Output the (x, y) coordinate of the center of the cell containing the given text.  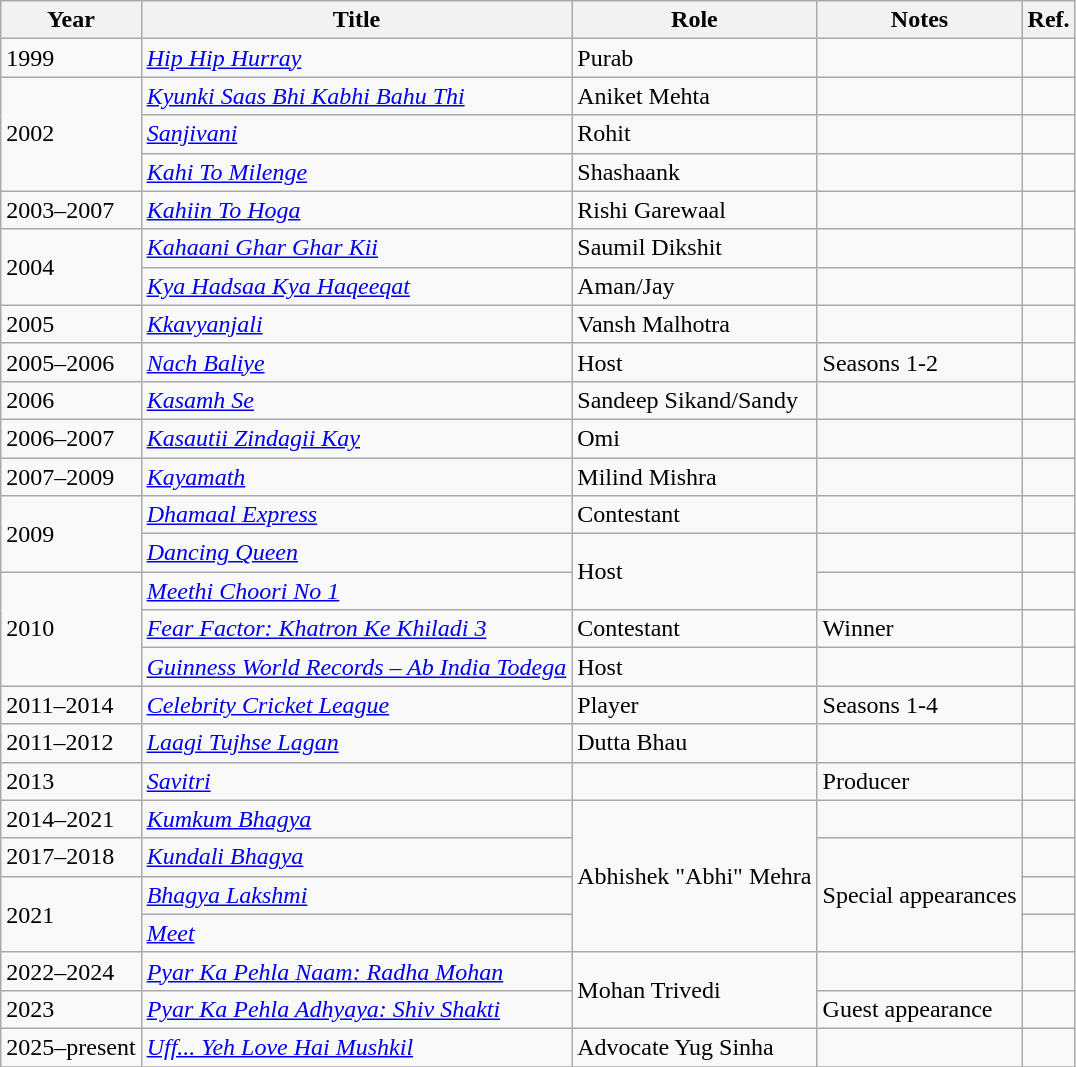
Aniket Mehta (694, 96)
Vansh Malhotra (694, 324)
Dutta Bhau (694, 743)
Sandeep Sikand/Sandy (694, 400)
2003–2007 (71, 210)
2021 (71, 914)
Pyar Ka Pehla Naam: Radha Mohan (356, 971)
Notes (920, 20)
Title (356, 20)
Meethi Choori No 1 (356, 591)
Celebrity Cricket League (356, 705)
2017–2018 (71, 857)
Kyunki Saas Bhi Kabhi Bahu Thi (356, 96)
2022–2024 (71, 971)
Winner (920, 629)
Seasons 1-2 (920, 362)
2023 (71, 1009)
Seasons 1-4 (920, 705)
Meet (356, 933)
Saumil Dikshit (694, 248)
Kumkum Bhagya (356, 819)
Purab (694, 58)
2004 (71, 267)
1999 (71, 58)
Aman/Jay (694, 286)
2005–2006 (71, 362)
2006 (71, 400)
Uff... Yeh Love Hai Mushkil (356, 1047)
Kayamath (356, 477)
2006–2007 (71, 438)
2005 (71, 324)
Kasamh Se (356, 400)
2011–2014 (71, 705)
Year (71, 20)
Pyar Ka Pehla Adhyaya: Shiv Shakti (356, 1009)
Kahiin To Hoga (356, 210)
2011–2012 (71, 743)
Laagi Tujhse Lagan (356, 743)
2009 (71, 534)
Advocate Yug Sinha (694, 1047)
Special appearances (920, 895)
Kkavyanjali (356, 324)
Ref. (1048, 20)
Rishi Garewaal (694, 210)
Shashaank (694, 172)
2007–2009 (71, 477)
Fear Factor: Khatron Ke Khiladi 3 (356, 629)
Player (694, 705)
Kasautii Zindagii Kay (356, 438)
Role (694, 20)
Kahi To Milenge (356, 172)
Guinness World Records – Ab India Todega (356, 667)
Producer (920, 781)
Guest appearance (920, 1009)
Kahaani Ghar Ghar Kii (356, 248)
Kya Hadsaa Kya Haqeeqat (356, 286)
Savitri (356, 781)
Omi (694, 438)
2013 (71, 781)
Rohit (694, 134)
2014–2021 (71, 819)
Bhagya Lakshmi (356, 895)
2002 (71, 134)
Milind Mishra (694, 477)
2010 (71, 629)
Kundali Bhagya (356, 857)
Abhishek "Abhi" Mehra (694, 876)
Mohan Trivedi (694, 990)
Dancing Queen (356, 553)
Nach Baliye (356, 362)
Hip Hip Hurray (356, 58)
Dhamaal Express (356, 515)
2025–present (71, 1047)
Sanjivani (356, 134)
